Provide the (x, y) coordinate of the cell's center where the given text is located.  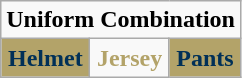
Jersey (130, 58)
Uniform Combination (121, 20)
Helmet (46, 58)
Pants (204, 58)
